Identify which cell holds the provided text, then report its (x, y) central coordinate. 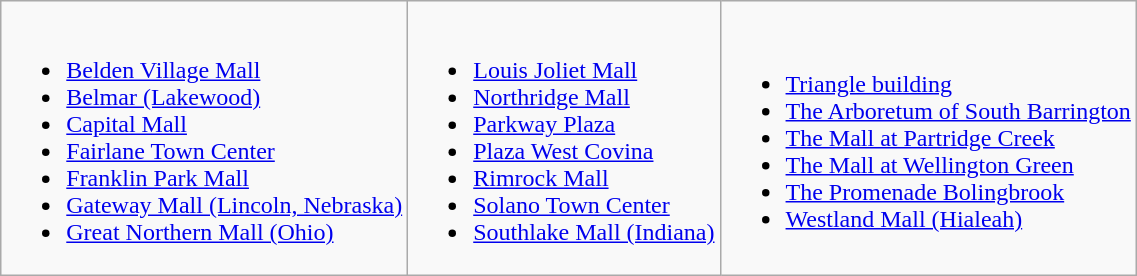
Louis Joliet MallNorthridge MallParkway PlazaPlaza West CovinaRimrock MallSolano Town CenterSouthlake Mall (Indiana) (564, 138)
Belden Village MallBelmar (Lakewood)Capital MallFairlane Town CenterFranklin Park MallGateway Mall (Lincoln, Nebraska)Great Northern Mall (Ohio) (204, 138)
